Extract the (x, y) coordinate from the center of the cell holding the provided text.  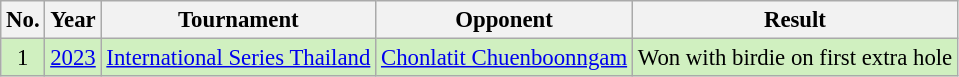
Chonlatit Chuenboonngam (504, 58)
No. (23, 20)
Won with birdie on first extra hole (794, 58)
1 (23, 58)
Result (794, 20)
International Series Thailand (238, 58)
Year (73, 20)
Tournament (238, 20)
Opponent (504, 20)
2023 (73, 58)
